Output the [X, Y] coordinate of the center of the cell containing the given text.  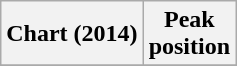
Chart (2014) [72, 34]
Peakposition [189, 34]
